Extract the [x, y] coordinate from the center of the cell holding the provided text.  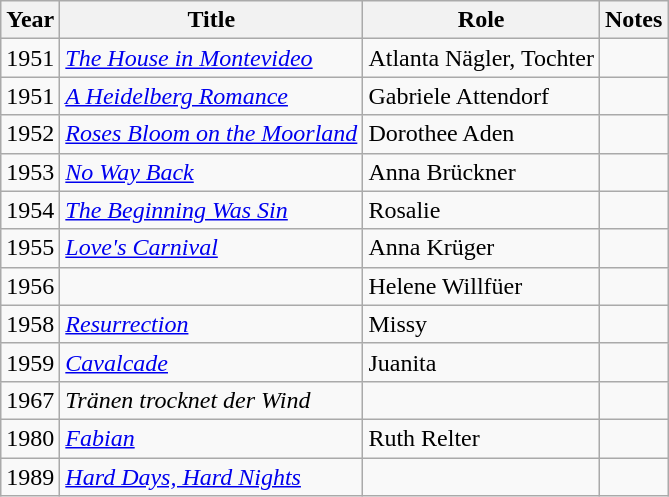
Rosalie [482, 210]
1953 [30, 172]
Anna Brückner [482, 172]
Roses Bloom on the Moorland [212, 134]
The House in Montevideo [212, 58]
Dorothee Aden [482, 134]
Title [212, 20]
1958 [30, 324]
Hard Days, Hard Nights [212, 477]
Tränen trocknet der Wind [212, 400]
1955 [30, 248]
Gabriele Attendorf [482, 96]
1989 [30, 477]
Cavalcade [212, 362]
Resurrection [212, 324]
Love's Carnival [212, 248]
1952 [30, 134]
Role [482, 20]
Ruth Relter [482, 438]
The Beginning Was Sin [212, 210]
No Way Back [212, 172]
Missy [482, 324]
1954 [30, 210]
1967 [30, 400]
Juanita [482, 362]
Helene Willfüer [482, 286]
Year [30, 20]
1980 [30, 438]
Fabian [212, 438]
Atlanta Nägler, Tochter [482, 58]
A Heidelberg Romance [212, 96]
Anna Krüger [482, 248]
Notes [633, 20]
1956 [30, 286]
1959 [30, 362]
